Locate the cell with the specified text and output its [x, y] center coordinate. 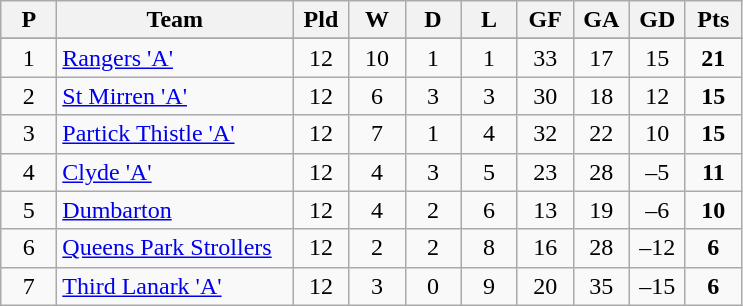
17 [601, 58]
–12 [657, 248]
GD [657, 20]
16 [545, 248]
Team [175, 20]
Pts [713, 20]
Dumbarton [175, 210]
St Mirren 'A' [175, 96]
Rangers 'A' [175, 58]
D [433, 20]
18 [601, 96]
33 [545, 58]
11 [713, 172]
13 [545, 210]
22 [601, 134]
30 [545, 96]
9 [489, 286]
32 [545, 134]
L [489, 20]
Third Lanark 'A' [175, 286]
Clyde 'A' [175, 172]
–15 [657, 286]
P [29, 20]
W [377, 20]
20 [545, 286]
0 [433, 286]
Pld [321, 20]
Partick Thistle 'A' [175, 134]
–6 [657, 210]
Queens Park Strollers [175, 248]
23 [545, 172]
21 [713, 58]
GA [601, 20]
–5 [657, 172]
8 [489, 248]
19 [601, 210]
GF [545, 20]
35 [601, 286]
